Capture the cell that displays the provided text and extract its [x, y] central coordinate. 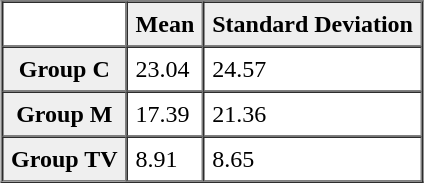
8.91 [166, 158]
Group TV [64, 158]
17.39 [166, 114]
Group C [64, 68]
23.04 [166, 68]
21.36 [312, 114]
Mean [166, 24]
Standard Deviation [312, 24]
24.57 [312, 68]
Group M [64, 114]
8.65 [312, 158]
